Provide the [X, Y] coordinate of the cell's center where the given text is located.  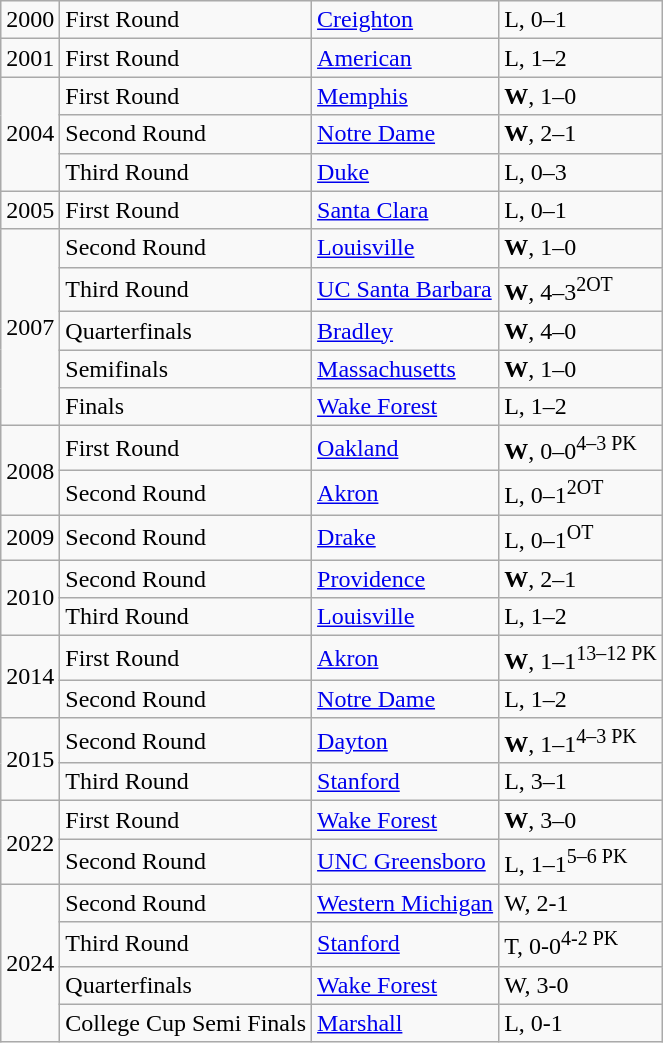
L, 0–12OT [581, 492]
Santa Clara [406, 210]
Duke [406, 172]
Bradley [406, 331]
Oakland [406, 448]
UNC Greensboro [406, 862]
2009 [30, 538]
W, 2-1 [581, 903]
College Cup Semi Finals [186, 1023]
2015 [30, 760]
L, 1–15–6 PK [581, 862]
2010 [30, 598]
L, 0-1 [581, 1023]
2005 [30, 210]
L, 0–1OT [581, 538]
W, 3–0 [581, 820]
2008 [30, 470]
2014 [30, 678]
L, 0–3 [581, 172]
2007 [30, 328]
2022 [30, 842]
Massachusetts [406, 369]
Dayton [406, 740]
T, 0-04-2 PK [581, 944]
L, 3–1 [581, 782]
American [406, 58]
UC Santa Barbara [406, 290]
2024 [30, 964]
Finals [186, 407]
Semifinals [186, 369]
W, 1–113–12 PK [581, 658]
W, 0–04–3 PK [581, 448]
W, 1–14–3 PK [581, 740]
Memphis [406, 96]
Western Michigan [406, 903]
Marshall [406, 1023]
W, 3-0 [581, 985]
2000 [30, 20]
Providence [406, 579]
Creighton [406, 20]
W, 4–32OT [581, 290]
2001 [30, 58]
Drake [406, 538]
2004 [30, 134]
W, 4–0 [581, 331]
